Determine the [X, Y] coordinate at the center of the cell enclosing the given text.  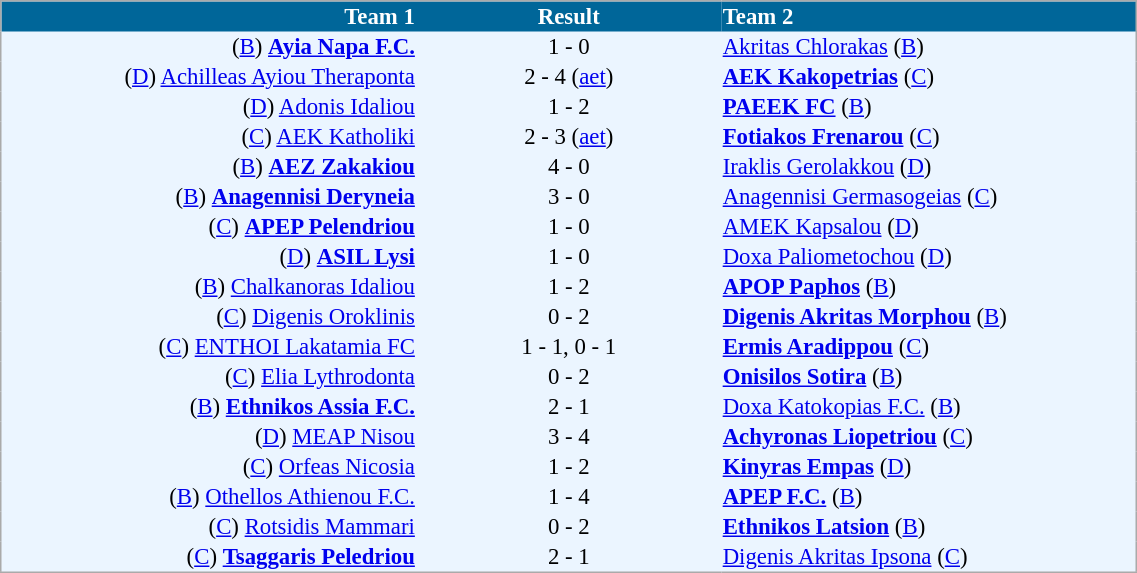
(C) AEK Katholiki [209, 137]
Iraklis Gerolakkou (D) [929, 167]
(D) Adonis Idaliou [209, 107]
(B) AEZ Zakakiou [209, 167]
Doxa Paliometochou (D) [929, 257]
Ermis Aradippou (C) [929, 347]
(D) ASIL Lysi [209, 257]
(D) Achilleas Ayiou Theraponta [209, 77]
Team 2 [929, 16]
PAEEK FC (B) [929, 107]
2 - 3 (aet) [568, 137]
(C) APEP Pelendriou [209, 227]
1 - 1, 0 - 1 [568, 347]
(C) Tsaggaris Peledriou [209, 557]
Akritas Chlorakas (B) [929, 47]
Fotiakos Frenarou (C) [929, 137]
Digenis Akritas Morphou (B) [929, 317]
Kinyras Empas (D) [929, 467]
Achyronas Liopetriou (C) [929, 437]
Onisilos Sotira (B) [929, 377]
Ethnikos Latsion (B) [929, 527]
(D) MEAP Nisou [209, 437]
Digenis Akritas Ipsona (C) [929, 557]
(C) Rotsidis Mammari [209, 527]
4 - 0 [568, 167]
Team 1 [209, 16]
Anagennisi Germasogeias (C) [929, 197]
1 - 4 [568, 497]
Doxa Katokopias F.C. (B) [929, 407]
(B) Othellos Athienou F.C. [209, 497]
2 - 4 (aet) [568, 77]
(C) Elia Lythrodonta [209, 377]
(C) ENTHOI Lakatamia FC [209, 347]
APEP F.C. (B) [929, 497]
(B) Ayia Napa F.C. [209, 47]
APOP Paphos (B) [929, 287]
3 - 0 [568, 197]
(C) Digenis Oroklinis [209, 317]
Result [568, 16]
AEK Kakopetrias (C) [929, 77]
3 - 4 [568, 437]
(B) Chalkanoras Idaliou [209, 287]
(C) Orfeas Nicosia [209, 467]
(B) Ethnikos Assia F.C. [209, 407]
AMEK Kapsalou (D) [929, 227]
(B) Anagennisi Deryneia [209, 197]
